Capture the cell that displays the provided text and extract its [x, y] central coordinate. 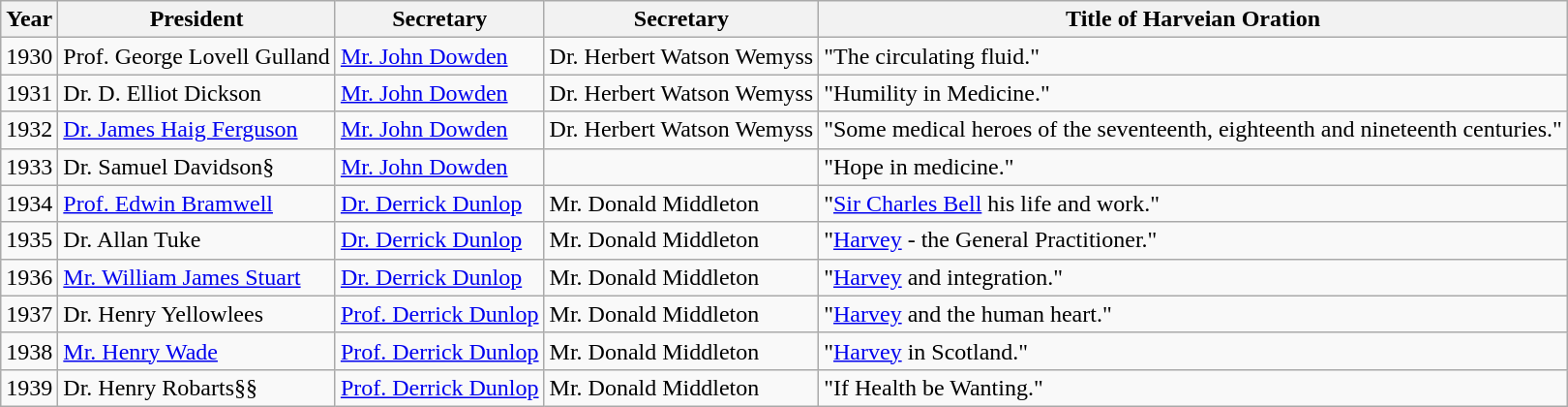
1933 [29, 167]
Mr. William James Stuart [197, 277]
"If Health be Wanting." [1193, 388]
1930 [29, 56]
President [197, 19]
"Some medical heroes of the seventeenth, eighteenth and nineteenth centuries." [1193, 130]
"The circulating fluid." [1193, 56]
Mr. Henry Wade [197, 351]
"Hope in medicine." [1193, 167]
"Harvey in Scotland." [1193, 351]
Prof. Edwin Bramwell [197, 203]
1936 [29, 277]
"Harvey and integration." [1193, 277]
Dr. Henry Yellowlees [197, 314]
"Harvey and the human heart." [1193, 314]
1934 [29, 203]
"Harvey - the General Practitioner." [1193, 240]
1932 [29, 130]
1931 [29, 93]
"Humility in Medicine." [1193, 93]
Dr. Samuel Davidson§ [197, 167]
1939 [29, 388]
1935 [29, 240]
"Sir Charles Bell his life and work." [1193, 203]
1938 [29, 351]
Dr. Allan Tuke [197, 240]
Dr. Henry Robarts§§ [197, 388]
Year [29, 19]
Dr. James Haig Ferguson [197, 130]
Dr. D. Elliot Dickson [197, 93]
Title of Harveian Oration [1193, 19]
Prof. George Lovell Gulland [197, 56]
1937 [29, 314]
